Find where the given text appears and provide that cell's center as [x, y] coordinate. 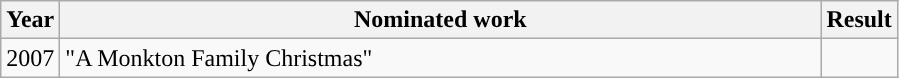
2007 [30, 58]
"A Monkton Family Christmas" [440, 58]
Nominated work [440, 20]
Year [30, 20]
Result [859, 20]
